Return the [x, y] coordinate for the center point of the cell that contains the specified text.  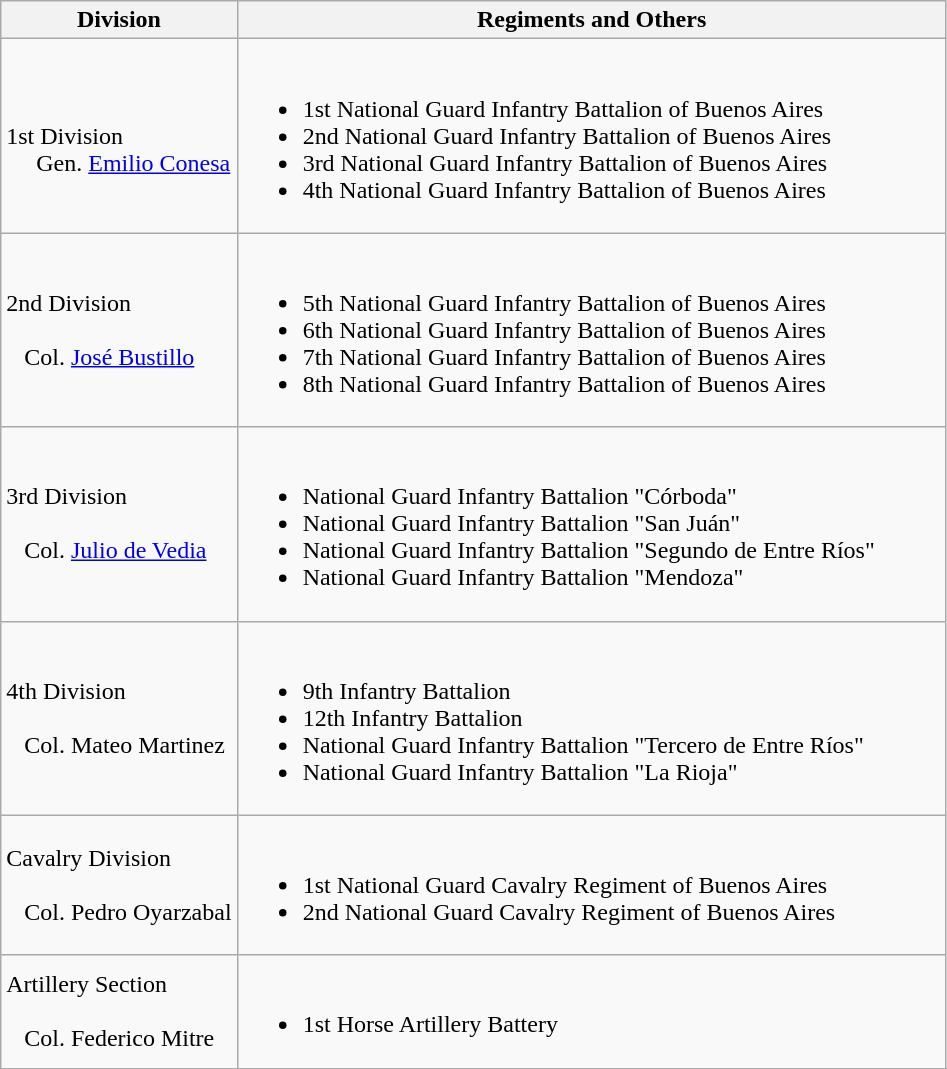
1st Division Gen. Emilio Conesa [119, 136]
Cavalry Division Col. Pedro Oyarzabal [119, 885]
Division [119, 20]
4th Division Col. Mateo Martinez [119, 718]
1st Horse Artillery Battery [592, 1012]
Artillery Section Col. Federico Mitre [119, 1012]
3rd Division Col. Julio de Vedia [119, 524]
9th Infantry Battalion12th Infantry BattalionNational Guard Infantry Battalion "Tercero de Entre Ríos"National Guard Infantry Battalion "La Rioja" [592, 718]
1st National Guard Cavalry Regiment of Buenos Aires2nd National Guard Cavalry Regiment of Buenos Aires [592, 885]
2nd Division Col. José Bustillo [119, 330]
Regiments and Others [592, 20]
